Identify which cell holds the provided text, then report its [x, y] central coordinate. 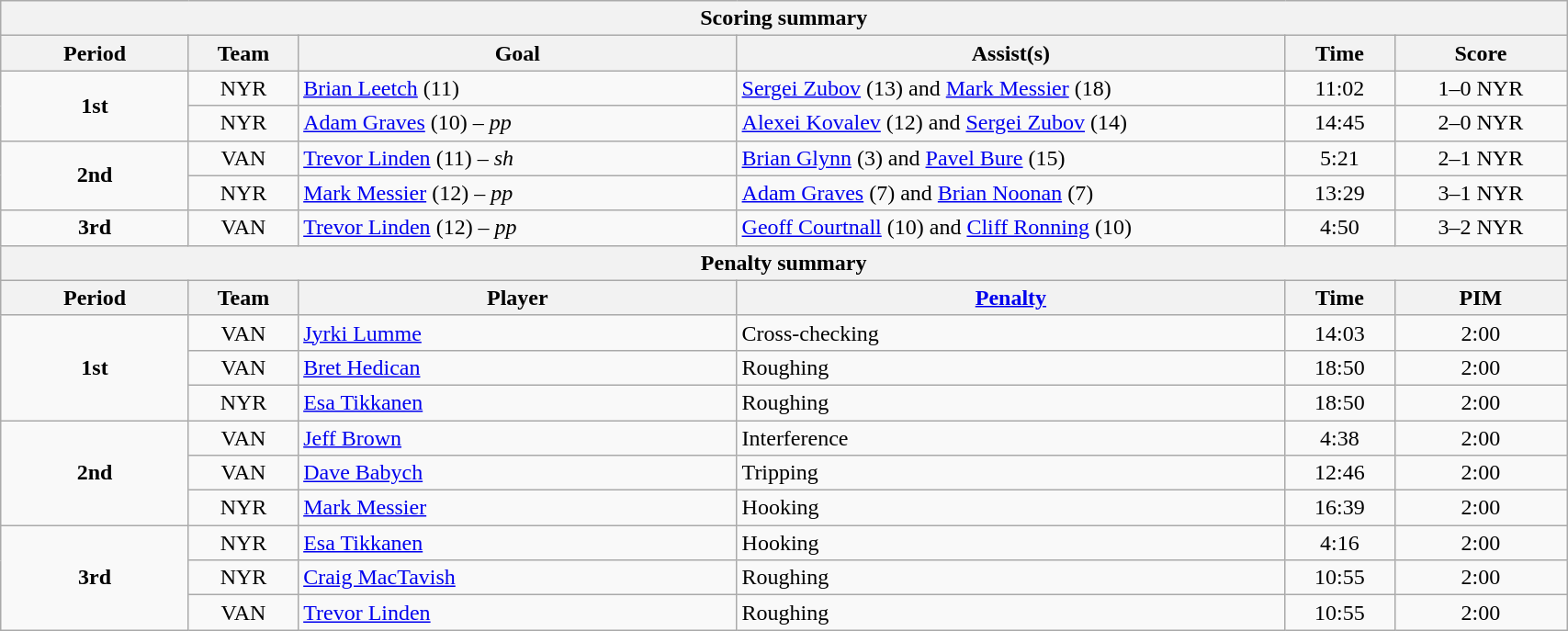
4:16 [1339, 543]
13:29 [1339, 193]
3–2 NYR [1481, 228]
Adam Graves (10) – pp [518, 123]
Interference [1010, 438]
4:38 [1339, 438]
3–1 NYR [1481, 193]
Jeff Brown [518, 438]
11:02 [1339, 88]
Penalty [1010, 298]
Goal [518, 53]
Mark Messier (12) – pp [518, 193]
16:39 [1339, 508]
Craig MacTavish [518, 578]
Score [1481, 53]
2–1 NYR [1481, 158]
Tripping [1010, 473]
Player [518, 298]
Alexei Kovalev (12) and Sergei Zubov (14) [1010, 123]
Trevor Linden (12) – pp [518, 228]
1–0 NYR [1481, 88]
Geoff Courtnall (10) and Cliff Ronning (10) [1010, 228]
Assist(s) [1010, 53]
Sergei Zubov (13) and Mark Messier (18) [1010, 88]
Cross-checking [1010, 332]
14:03 [1339, 332]
12:46 [1339, 473]
Trevor Linden (11) – sh [518, 158]
Trevor Linden [518, 613]
Adam Graves (7) and Brian Noonan (7) [1010, 193]
Brian Glynn (3) and Pavel Bure (15) [1010, 158]
14:45 [1339, 123]
PIM [1481, 298]
Penalty summary [784, 263]
Scoring summary [784, 18]
Brian Leetch (11) [518, 88]
Jyrki Lumme [518, 332]
5:21 [1339, 158]
2–0 NYR [1481, 123]
Dave Babych [518, 473]
Mark Messier [518, 508]
4:50 [1339, 228]
Bret Hedican [518, 367]
